For the text-containing cell, return its midpoint in [X, Y] coordinate format. 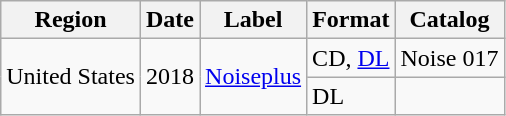
Noise 017 [450, 58]
CD, DL [351, 58]
Noiseplus [254, 77]
Label [254, 20]
United States [71, 77]
DL [351, 96]
Date [170, 20]
2018 [170, 77]
Format [351, 20]
Catalog [450, 20]
Region [71, 20]
